Find where the given text appears and provide that cell's center as [x, y] coordinate. 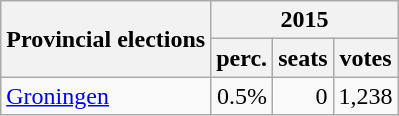
seats [303, 58]
0.5% [242, 96]
0 [303, 96]
2015 [304, 20]
Groningen [106, 96]
1,238 [366, 96]
votes [366, 58]
Provincial elections [106, 39]
perc. [242, 58]
